Scan for the cell matching the given text and deliver its (X, Y) coordinate at center. 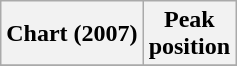
Chart (2007) (72, 34)
Peakposition (189, 34)
